Capture the cell that displays the provided text and extract its [x, y] central coordinate. 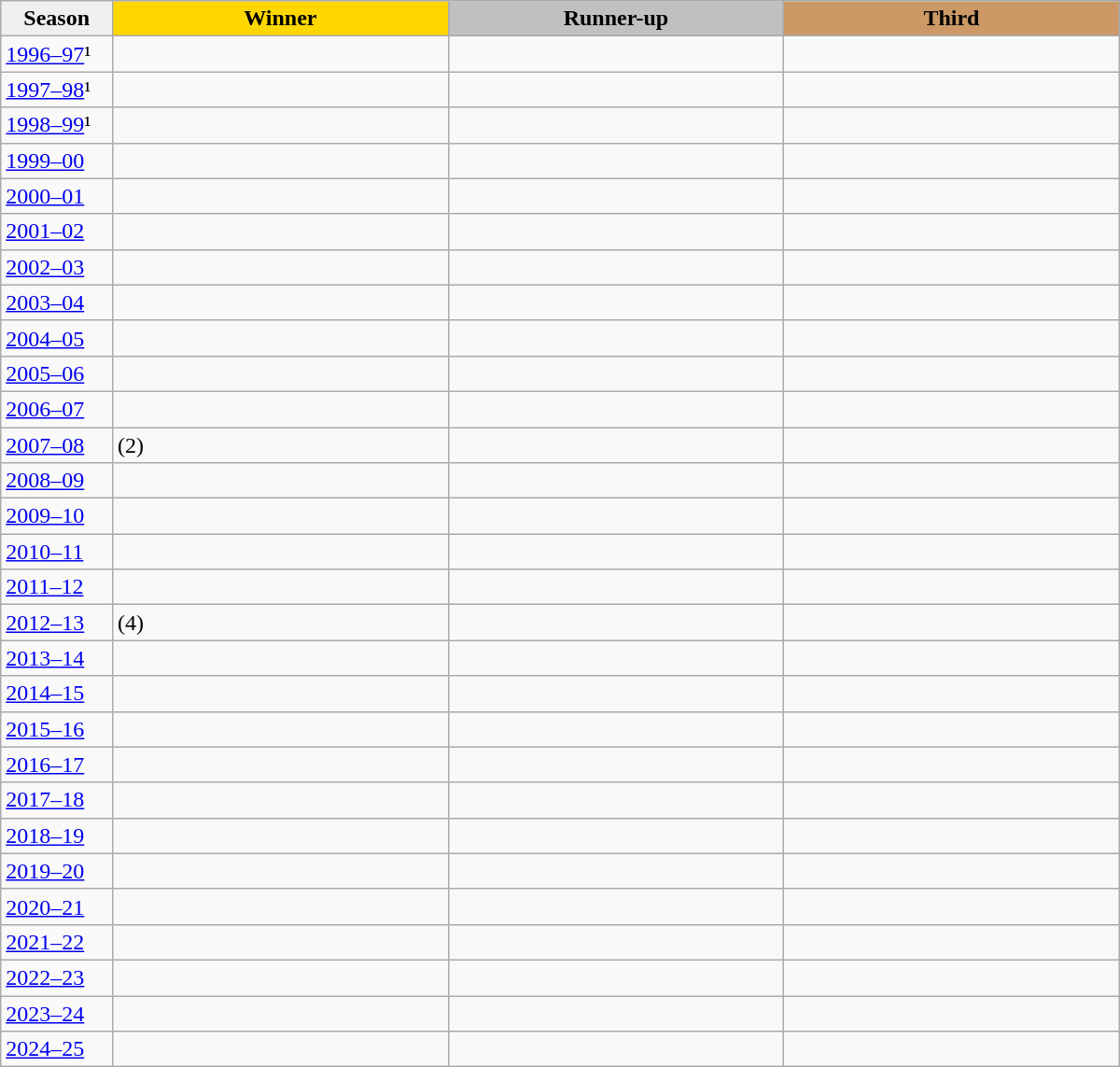
2013–14 [57, 658]
2021–22 [57, 942]
2009–10 [57, 516]
2002–03 [57, 267]
2014–15 [57, 694]
Third [952, 19]
2003–04 [57, 302]
2006–07 [57, 409]
2019–20 [57, 871]
1996–97¹ [57, 54]
2008–09 [57, 481]
2004–05 [57, 338]
(4) [281, 623]
Runner-up [616, 19]
2018–19 [57, 835]
2020–21 [57, 906]
1997–98¹ [57, 90]
(2) [281, 445]
2010–11 [57, 552]
2001–02 [57, 232]
2017–18 [57, 800]
Winner [281, 19]
1999–00 [57, 161]
2005–06 [57, 373]
2016–17 [57, 765]
2012–13 [57, 623]
2015–16 [57, 729]
2023–24 [57, 1013]
2024–25 [57, 1049]
2007–08 [57, 445]
2011–12 [57, 587]
2000–01 [57, 196]
2022–23 [57, 977]
Season [57, 19]
1998–99¹ [57, 125]
